Output the [X, Y] coordinate of the center of the cell containing the given text.  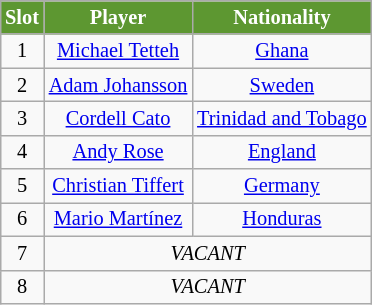
Ghana [282, 51]
Mario Martínez [118, 219]
Sweden [282, 85]
5 [22, 186]
7 [22, 253]
Trinidad and Tobago [282, 118]
Christian Tiffert [118, 186]
3 [22, 118]
Germany [282, 186]
Honduras [282, 219]
Slot [22, 17]
England [282, 152]
Adam Johansson [118, 85]
6 [22, 219]
2 [22, 85]
Player [118, 17]
1 [22, 51]
4 [22, 152]
Michael Tetteh [118, 51]
Cordell Cato [118, 118]
Nationality [282, 17]
Andy Rose [118, 152]
8 [22, 287]
